Locate the cell with the specified text and output its (x, y) center coordinate. 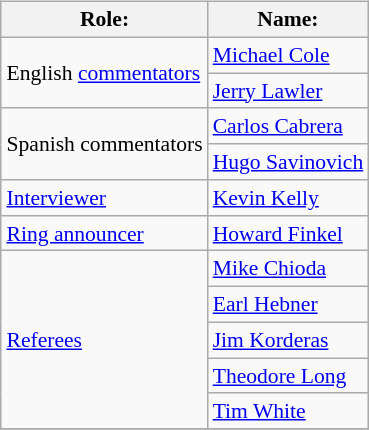
Carlos Cabrera (288, 126)
English commentators (104, 72)
Theodore Long (288, 376)
Jerry Lawler (288, 91)
Hugo Savinovich (288, 162)
Ring announcer (104, 233)
Mike Chioda (288, 269)
Earl Hebner (288, 305)
Howard Finkel (288, 233)
Tim White (288, 411)
Role: (104, 20)
Kevin Kelly (288, 198)
Jim Korderas (288, 340)
Spanish commentators (104, 144)
Name: (288, 20)
Michael Cole (288, 55)
Referees (104, 340)
Interviewer (104, 198)
